Search for the cell housing the specified text and yield its (x, y) center coordinate. 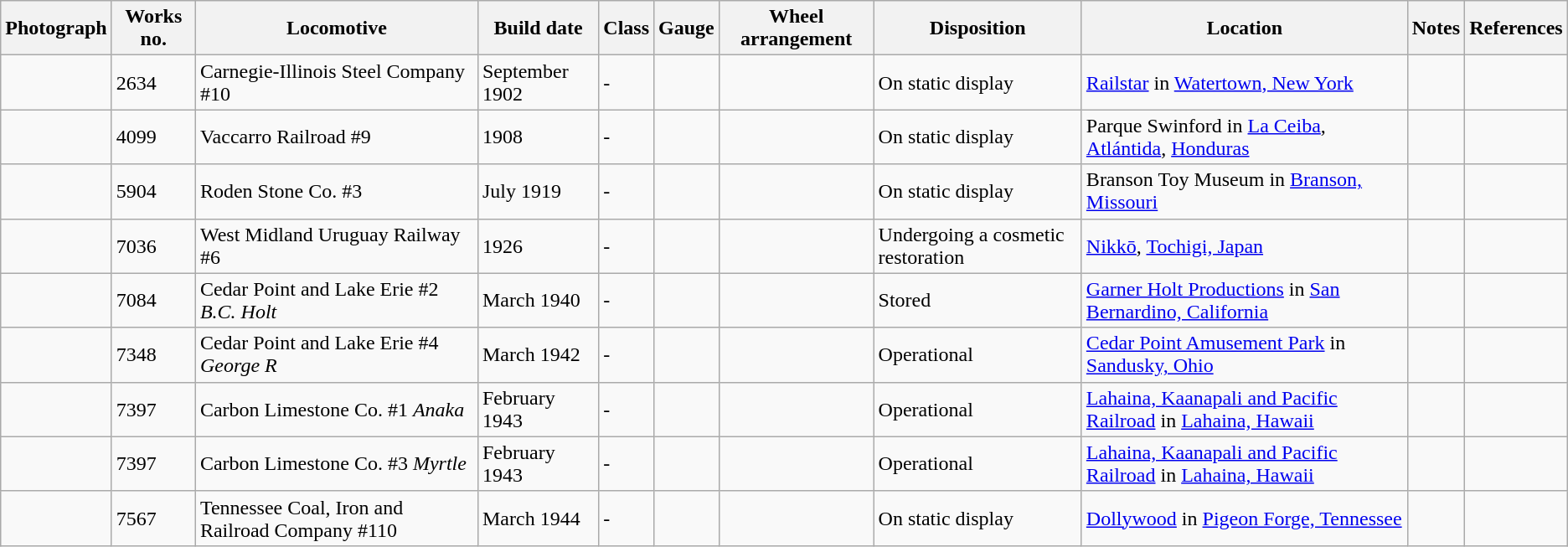
July 1919 (538, 191)
Garner Holt Productions in San Bernardino, California (1245, 300)
5904 (153, 191)
Wheel arrangement (796, 28)
Cedar Point Amusement Park in Sandusky, Ohio (1245, 355)
7567 (153, 518)
Carbon Limestone Co. #3 Myrtle (337, 464)
Disposition (977, 28)
Parque Swinford in La Ceiba, Atlántida, Honduras (1245, 137)
References (1516, 28)
Railstar in Watertown, New York (1245, 82)
Dollywood in Pigeon Forge, Tennessee (1245, 518)
Stored (977, 300)
Branson Toy Museum in Branson, Missouri (1245, 191)
1926 (538, 246)
Vaccarro Railroad #9 (337, 137)
March 1942 (538, 355)
1908 (538, 137)
Roden Stone Co. #3 (337, 191)
Location (1245, 28)
Tennessee Coal, Iron and Railroad Company #110 (337, 518)
7348 (153, 355)
7084 (153, 300)
Undergoing a cosmetic restoration (977, 246)
Class (627, 28)
March 1944 (538, 518)
Nikkō, Tochigi, Japan (1245, 246)
Carbon Limestone Co. #1 Anaka (337, 409)
West Midland Uruguay Railway #6 (337, 246)
Photograph (56, 28)
Notes (1436, 28)
March 1940 (538, 300)
Cedar Point and Lake Erie #2 B.C. Holt (337, 300)
September 1902 (538, 82)
Locomotive (337, 28)
2634 (153, 82)
Build date (538, 28)
4099 (153, 137)
Cedar Point and Lake Erie #4 George R (337, 355)
Carnegie-Illinois Steel Company #10 (337, 82)
7036 (153, 246)
Gauge (687, 28)
Works no. (153, 28)
